Search for the cell housing the specified text and yield its (x, y) center coordinate. 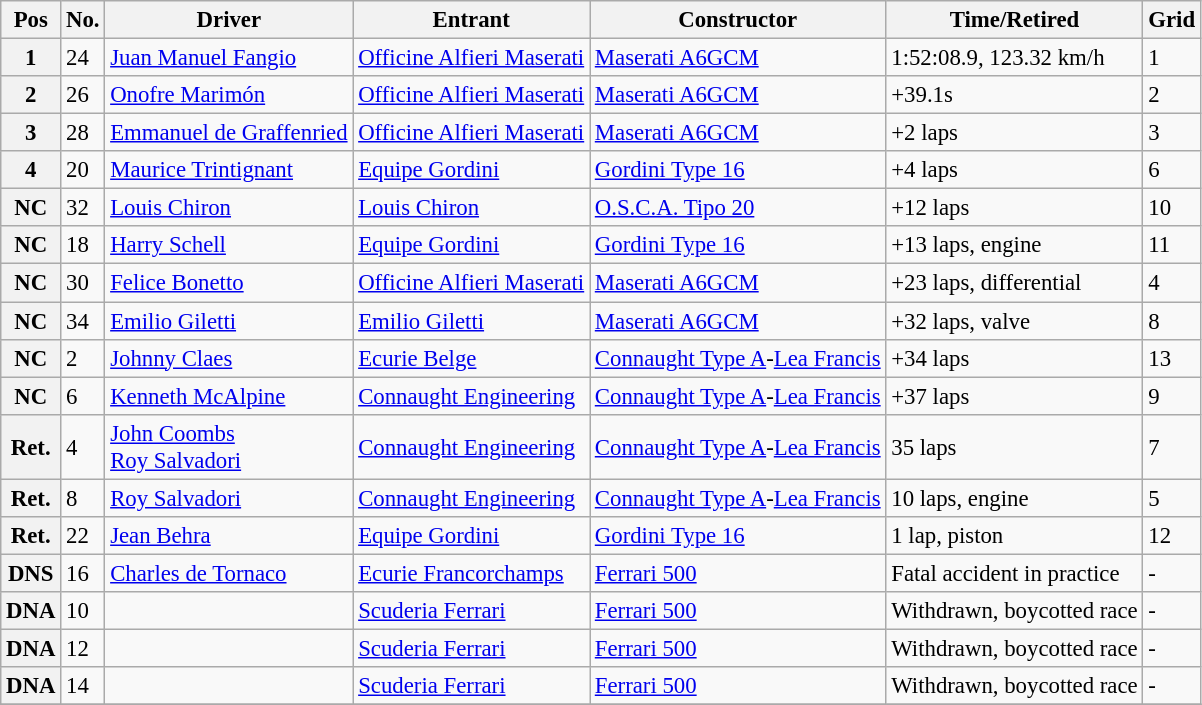
5 (1172, 498)
13 (1172, 358)
Entrant (472, 20)
Johnny Claes (229, 358)
+4 laps (1014, 170)
26 (83, 95)
9 (1172, 396)
20 (83, 170)
+2 laps (1014, 133)
Charles de Tornaco (229, 573)
24 (83, 58)
John Coombs Roy Salvadori (229, 446)
+13 laps, engine (1014, 245)
10 laps, engine (1014, 498)
1 lap, piston (1014, 536)
+39.1s (1014, 95)
Grid (1172, 20)
+23 laps, differential (1014, 283)
14 (83, 686)
Harry Schell (229, 245)
30 (83, 283)
16 (83, 573)
Jean Behra (229, 536)
18 (83, 245)
Kenneth McAlpine (229, 396)
Time/Retired (1014, 20)
DNS (31, 573)
Juan Manuel Fangio (229, 58)
Ecurie Belge (472, 358)
+12 laps (1014, 208)
11 (1172, 245)
Constructor (738, 20)
7 (1172, 446)
+32 laps, valve (1014, 321)
Ecurie Francorchamps (472, 573)
Fatal accident in practice (1014, 573)
Pos (31, 20)
Driver (229, 20)
35 laps (1014, 446)
+37 laps (1014, 396)
34 (83, 321)
+34 laps (1014, 358)
Roy Salvadori (229, 498)
32 (83, 208)
Emmanuel de Graffenried (229, 133)
Maurice Trintignant (229, 170)
28 (83, 133)
No. (83, 20)
22 (83, 536)
O.S.C.A. Tipo 20 (738, 208)
Felice Bonetto (229, 283)
1:52:08.9, 123.32 km/h (1014, 58)
Onofre Marimón (229, 95)
